Detect which cell encompasses the target text, then output its (x, y) center coordinate. 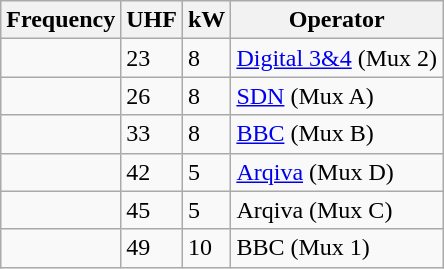
SDN (Mux A) (337, 96)
Arqiva (Mux D) (337, 172)
Frequency (61, 20)
49 (152, 248)
45 (152, 210)
kW (206, 20)
UHF (152, 20)
Digital 3&4 (Mux 2) (337, 58)
BBC (Mux 1) (337, 248)
BBC (Mux B) (337, 134)
26 (152, 96)
33 (152, 134)
10 (206, 248)
Operator (337, 20)
Arqiva (Mux C) (337, 210)
42 (152, 172)
23 (152, 58)
